Scan for the cell matching the given text and deliver its (x, y) coordinate at center. 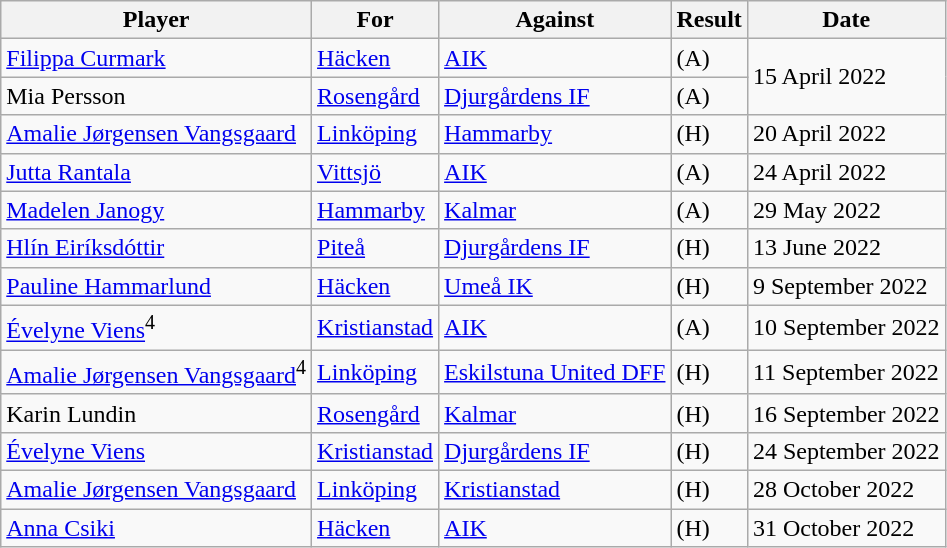
29 May 2022 (846, 210)
16 September 2022 (846, 413)
11 September 2022 (846, 372)
Result (709, 20)
Jutta Rantala (156, 172)
Eskilstuna United DFF (555, 372)
Umeå IK (555, 286)
Against (555, 20)
Madelen Janogy (156, 210)
13 June 2022 (846, 248)
Vittsjö (376, 172)
24 April 2022 (846, 172)
10 September 2022 (846, 328)
Mia Persson (156, 96)
Date (846, 20)
Amalie Jørgensen Vangsgaard4 (156, 372)
Player (156, 20)
Hlín Eiríksdóttir (156, 248)
Anna Csiki (156, 528)
24 September 2022 (846, 451)
31 October 2022 (846, 528)
28 October 2022 (846, 489)
Karin Lundin (156, 413)
Évelyne Viens4 (156, 328)
20 April 2022 (846, 134)
9 September 2022 (846, 286)
For (376, 20)
Filippa Curmark (156, 58)
Piteå (376, 248)
Pauline Hammarlund (156, 286)
Évelyne Viens (156, 451)
15 April 2022 (846, 77)
